Capture the cell that displays the provided text and extract its [X, Y] central coordinate. 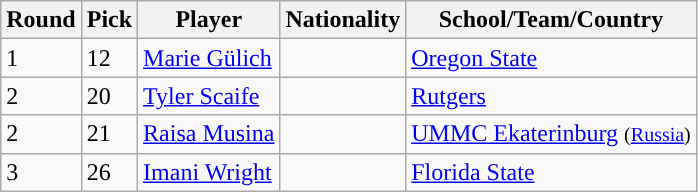
Pick [109, 20]
20 [109, 96]
21 [109, 134]
Imani Wright [209, 172]
Round [41, 20]
UMMC Ekaterinburg (Russia) [552, 134]
Oregon State [552, 58]
3 [41, 172]
Florida State [552, 172]
Marie Gülich [209, 58]
Rutgers [552, 96]
12 [109, 58]
1 [41, 58]
Player [209, 20]
Nationality [343, 20]
Raisa Musina [209, 134]
School/Team/Country [552, 20]
26 [109, 172]
Tyler Scaife [209, 96]
